Search for the cell housing the specified text and yield its [x, y] center coordinate. 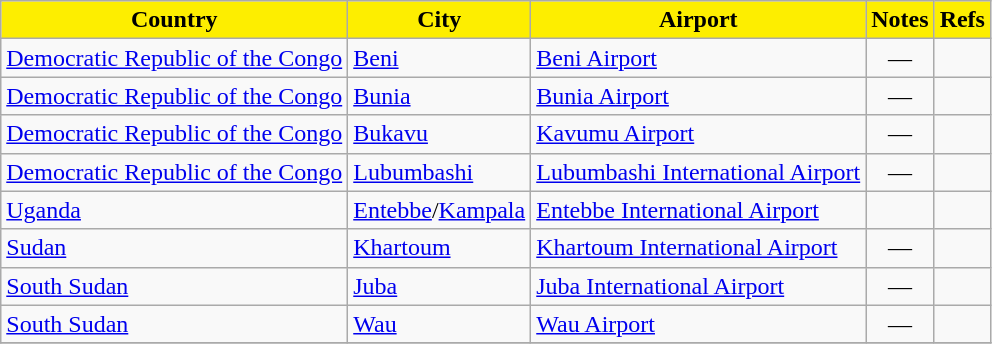
Country [174, 20]
Entebbe International Airport [698, 210]
Kavumu Airport [698, 134]
Khartoum International Airport [698, 248]
Beni [440, 58]
Bukavu [440, 134]
Uganda [174, 210]
Refs [962, 20]
Entebbe/Kampala [440, 210]
Khartoum [440, 248]
Bunia Airport [698, 96]
Lubumbashi [440, 172]
Lubumbashi International Airport [698, 172]
Juba [440, 286]
Wau Airport [698, 324]
Wau [440, 324]
City [440, 20]
Sudan [174, 248]
Juba International Airport [698, 286]
Notes [900, 20]
Beni Airport [698, 58]
Airport [698, 20]
Bunia [440, 96]
